From the cell containing the given text, extract its center point as (x, y) coordinate. 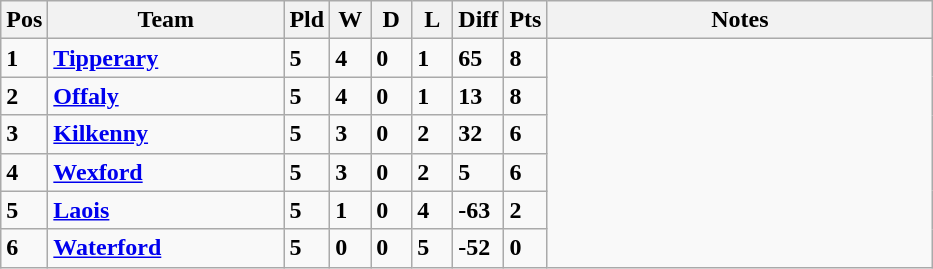
L (432, 20)
W (350, 20)
Pld (307, 20)
Offaly (166, 96)
Wexford (166, 172)
Notes (740, 20)
Diff (478, 20)
-52 (478, 248)
Kilkenny (166, 134)
Pos (24, 20)
Pts (526, 20)
Team (166, 20)
Waterford (166, 248)
32 (478, 134)
-63 (478, 210)
Laois (166, 210)
13 (478, 96)
D (392, 20)
65 (478, 58)
Tipperary (166, 58)
